Pinpoint the cell where the given text exists, returning its (X, Y) midpoint coordinate. 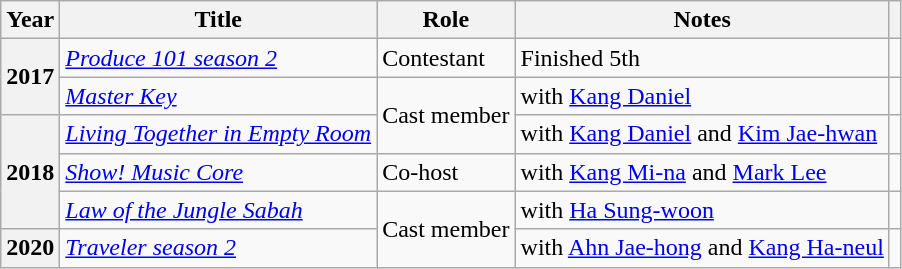
Title (218, 20)
with Kang Daniel (702, 96)
Living Together in Empty Room (218, 134)
Year (30, 20)
with Ahn Jae-hong and Kang Ha-neul (702, 248)
Produce 101 season 2 (218, 58)
with Kang Daniel and Kim Jae-hwan (702, 134)
with Kang Mi-na and Mark Lee (702, 172)
Show! Music Core (218, 172)
Traveler season 2 (218, 248)
Co-host (446, 172)
Law of the Jungle Sabah (218, 210)
Contestant (446, 58)
2020 (30, 248)
with Ha Sung-woon (702, 210)
Finished 5th (702, 58)
2017 (30, 77)
Notes (702, 20)
Master Key (218, 96)
Role (446, 20)
2018 (30, 172)
